Scan for the cell matching the given text and deliver its [X, Y] coordinate at center. 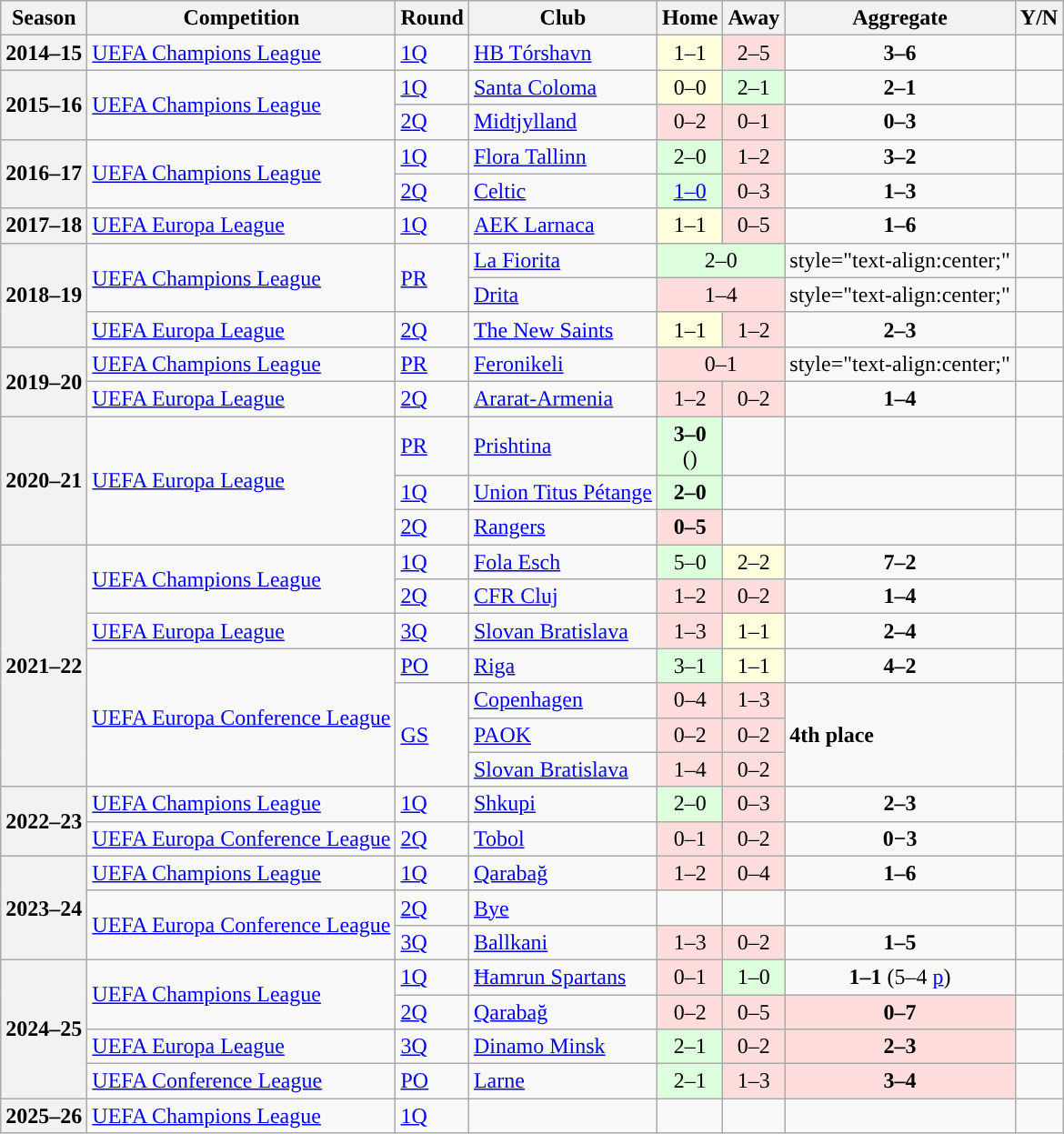
3–4 [900, 1081]
Season [44, 18]
Ararat-Armenia [562, 398]
0–0 [690, 87]
1–1 (5–4 p) [900, 977]
3–0 () [690, 446]
Larne [562, 1081]
Fola Esch [562, 562]
Dinamo Minsk [562, 1047]
Midtjylland [562, 122]
Aggregate [900, 18]
3–6 [900, 53]
Prishtina [562, 446]
Santa Coloma [562, 87]
PAOK [562, 735]
Riga [562, 666]
UEFA Conference League [242, 1081]
Celtic [562, 191]
2018–19 [44, 295]
La Fiorita [562, 260]
Away [754, 18]
1–5 [900, 942]
2–5 [754, 53]
2021–22 [44, 666]
2015–16 [44, 105]
Flora Tallinn [562, 156]
2016–17 [44, 174]
Tobol [562, 838]
2025–26 [44, 1116]
4th place [900, 735]
Round [432, 18]
Club [562, 18]
Ballkani [562, 942]
3–2 [900, 156]
Feronikeli [562, 364]
2019–20 [44, 381]
2017–18 [44, 226]
Competition [242, 18]
0−3 [900, 838]
Shkupi [562, 804]
Rangers [562, 527]
5–0 [690, 562]
0–7 [900, 1012]
Drita [562, 295]
Ħamrun Spartans [562, 977]
Y/N [1039, 18]
2–4 [900, 631]
4–2 [900, 666]
2020–21 [44, 480]
2–2 [754, 562]
AEK Larnaca [562, 226]
Union Titus Pétange [562, 493]
HB Tórshavn [562, 53]
The New Saints [562, 329]
7–2 [900, 562]
3–1 [690, 666]
CFR Cluj [562, 597]
GS [432, 735]
Copenhagen [562, 700]
2023–24 [44, 908]
2014–15 [44, 53]
Bye [562, 908]
2022–23 [44, 821]
2024–25 [44, 1029]
Home [690, 18]
